Return (X, Y) of the center of cell containing provided text 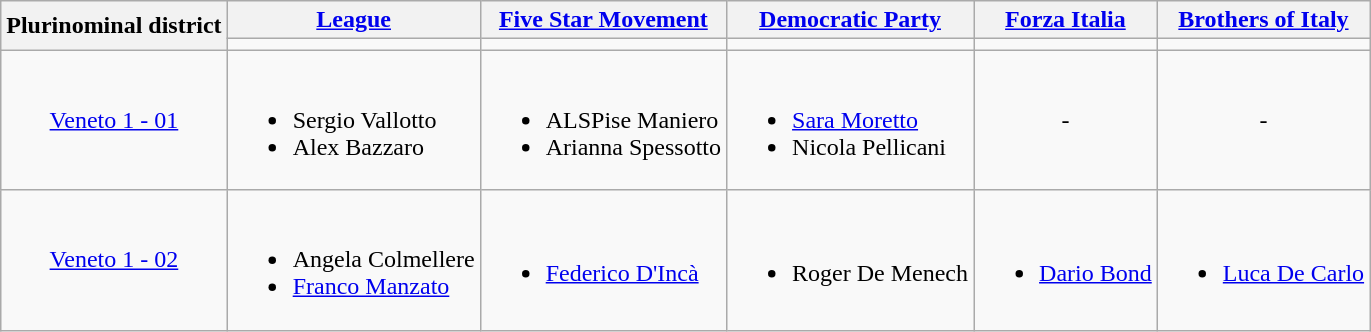
Dario Bond (1066, 260)
Plurinominal district (114, 26)
Federico D'Incà (603, 260)
Angela ColmellereFranco Manzato (354, 260)
Veneto 1 - 01 (114, 120)
Forza Italia (1066, 20)
Sara MorettoNicola Pellicani (850, 120)
League (354, 20)
Brothers of Italy (1263, 20)
Five Star Movement (603, 20)
Sergio VallottoAlex Bazzaro (354, 120)
Luca De Carlo (1263, 260)
Veneto 1 - 02 (114, 260)
Roger De Menech (850, 260)
ALSPise ManieroArianna Spessotto (603, 120)
Democratic Party (850, 20)
